For the text-containing cell, return its midpoint in (X, Y) coordinate format. 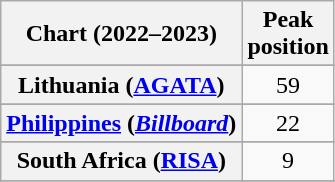
22 (288, 123)
South Africa (RISA) (122, 161)
Philippines (Billboard) (122, 123)
59 (288, 85)
Lithuania (AGATA) (122, 85)
Peakposition (288, 34)
9 (288, 161)
Chart (2022–2023) (122, 34)
